Pinpoint the cell where the given text exists, returning its [x, y] midpoint coordinate. 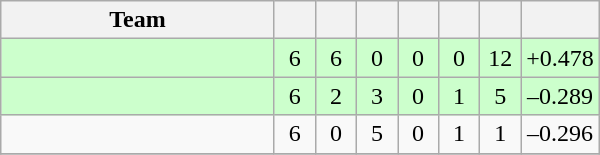
12 [500, 58]
Team [138, 20]
2 [336, 96]
–0.296 [560, 134]
–0.289 [560, 96]
3 [376, 96]
+0.478 [560, 58]
